Return the [x, y] coordinate for the center point of the cell that contains the specified text.  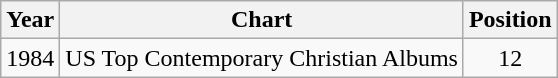
Year [30, 20]
US Top Contemporary Christian Albums [262, 58]
Chart [262, 20]
1984 [30, 58]
Position [510, 20]
12 [510, 58]
